Extract the [x, y] coordinate from the center of the cell holding the provided text.  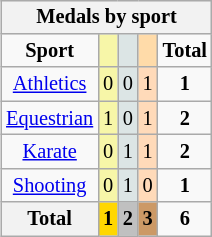
Athletics [50, 84]
6 [185, 219]
Equestrian [50, 118]
Medals by sport [106, 17]
Shooting [50, 185]
Karate [50, 152]
3 [148, 219]
Sport [50, 51]
